Find where the given text appears and provide that cell's center as (x, y) coordinate. 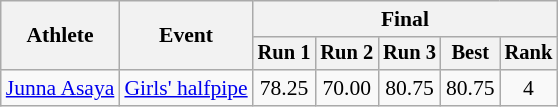
Best (470, 54)
70.00 (346, 88)
Rank (529, 54)
Girls' halfpipe (186, 88)
4 (529, 88)
Run 3 (410, 54)
Athlete (60, 36)
78.25 (284, 88)
Final (405, 19)
Junna Asaya (60, 88)
Event (186, 36)
Run 1 (284, 54)
Run 2 (346, 54)
